Locate the cell with the specified text and output its [x, y] center coordinate. 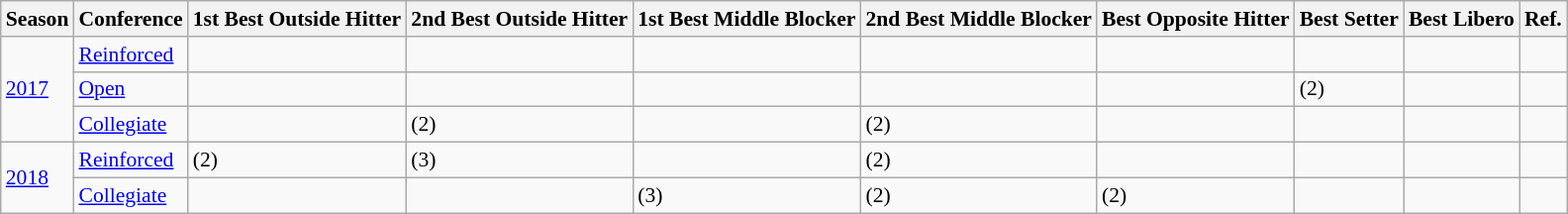
2018 [38, 178]
Conference [131, 19]
Best Libero [1461, 19]
1st Best Middle Blocker [746, 19]
Season [38, 19]
1st Best Outside Hitter [297, 19]
2017 [38, 89]
2nd Best Outside Hitter [519, 19]
Open [131, 89]
2nd Best Middle Blocker [978, 19]
Ref. [1543, 19]
Best Opposite Hitter [1196, 19]
Best Setter [1349, 19]
